Pinpoint the cell where the given text exists, returning its [x, y] midpoint coordinate. 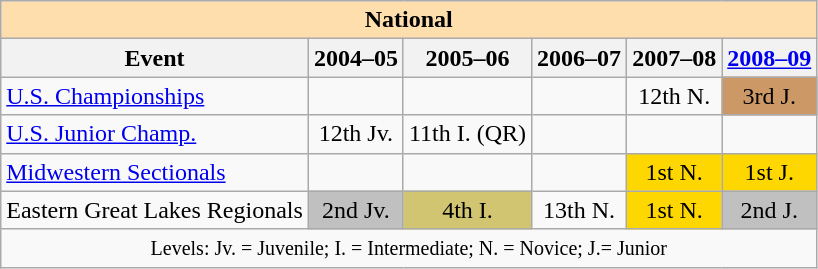
Levels: Jv. = Juvenile; I. = Intermediate; N. = Novice; J.= Junior [409, 248]
Midwestern Sectionals [155, 172]
12th Jv. [356, 134]
4th I. [467, 210]
2007–08 [674, 58]
11th I. (QR) [467, 134]
2005–06 [467, 58]
3rd J. [770, 96]
National [409, 20]
U.S. Junior Champ. [155, 134]
Event [155, 58]
13th N. [580, 210]
2008–09 [770, 58]
2006–07 [580, 58]
2nd J. [770, 210]
U.S. Championships [155, 96]
Eastern Great Lakes Regionals [155, 210]
1st J. [770, 172]
2nd Jv. [356, 210]
12th N. [674, 96]
2004–05 [356, 58]
